Output the (X, Y) coordinate of the center of the cell containing the given text.  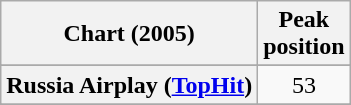
Russia Airplay (TopHit) (130, 85)
Chart (2005) (130, 34)
Peakposition (304, 34)
53 (304, 85)
